Determine the [X, Y] coordinate at the center of the cell enclosing the given text.  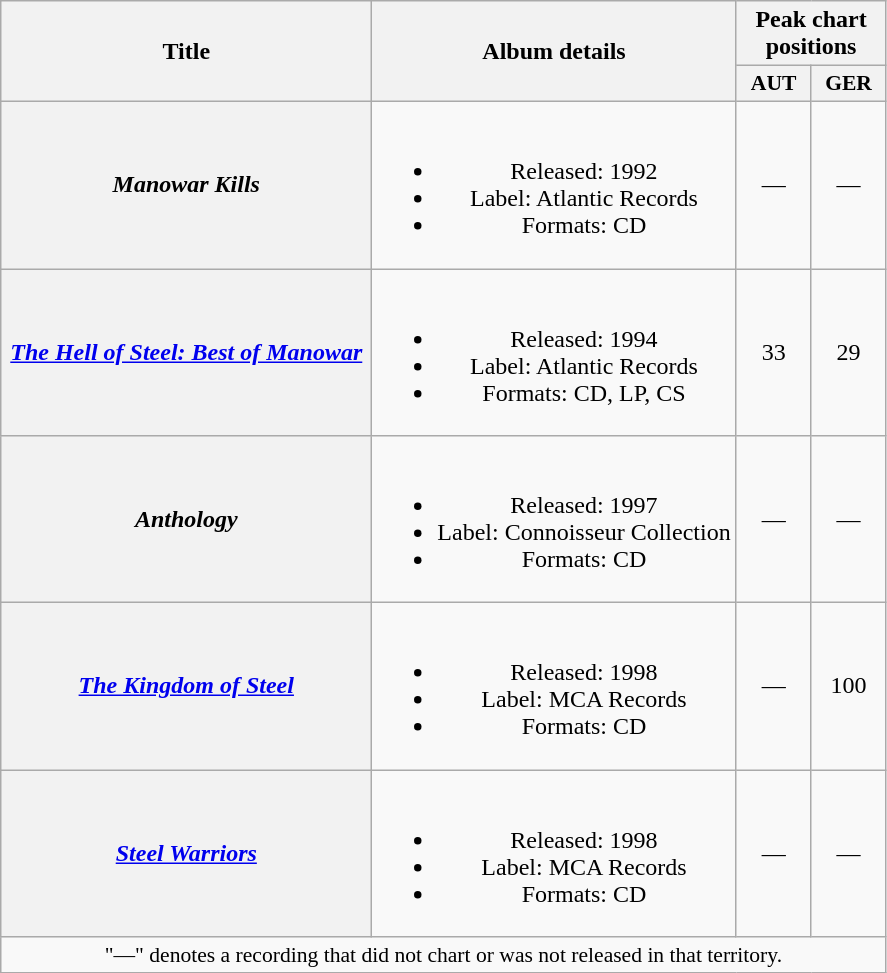
33 [774, 352]
Released: 1992Label: Atlantic RecordsFormats: CD [554, 184]
Released: 1997Label: Connoisseur CollectionFormats: CD [554, 520]
100 [848, 686]
Title [186, 52]
The Hell of Steel: Best of Manowar [186, 352]
Anthology [186, 520]
The Kingdom of Steel [186, 686]
Steel Warriors [186, 854]
Album details [554, 52]
29 [848, 352]
GER [848, 84]
AUT [774, 84]
Manowar Kills [186, 184]
"—" denotes a recording that did not chart or was not released in that territory. [444, 955]
Peak chart positions [811, 34]
Released: 1994Label: Atlantic RecordsFormats: CD, LP, CS [554, 352]
